Find where the given text appears and provide that cell's center as (X, Y) coordinate. 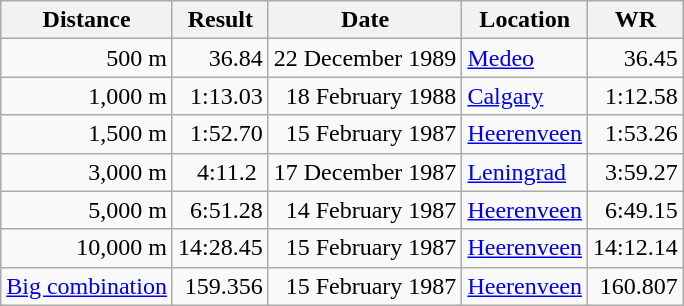
160.807 (636, 286)
Medeo (525, 58)
Leningrad (525, 172)
1:52.70 (220, 134)
14:12.14 (636, 248)
3:59.27 (636, 172)
1,000 m (87, 96)
WR (636, 20)
22 December 1989 (365, 58)
1:13.03 (220, 96)
17 December 1987 (365, 172)
4:11.2 (220, 172)
Result (220, 20)
36.84 (220, 58)
36.45 (636, 58)
1,500 m (87, 134)
6:51.28 (220, 210)
10,000 m (87, 248)
Calgary (525, 96)
3,000 m (87, 172)
Date (365, 20)
500 m (87, 58)
Big combination (87, 286)
18 February 1988 (365, 96)
6:49.15 (636, 210)
14 February 1987 (365, 210)
5,000 m (87, 210)
1:53.26 (636, 134)
Location (525, 20)
14:28.45 (220, 248)
159.356 (220, 286)
Distance (87, 20)
1:12.58 (636, 96)
